Return [X, Y] of the center of cell containing provided text 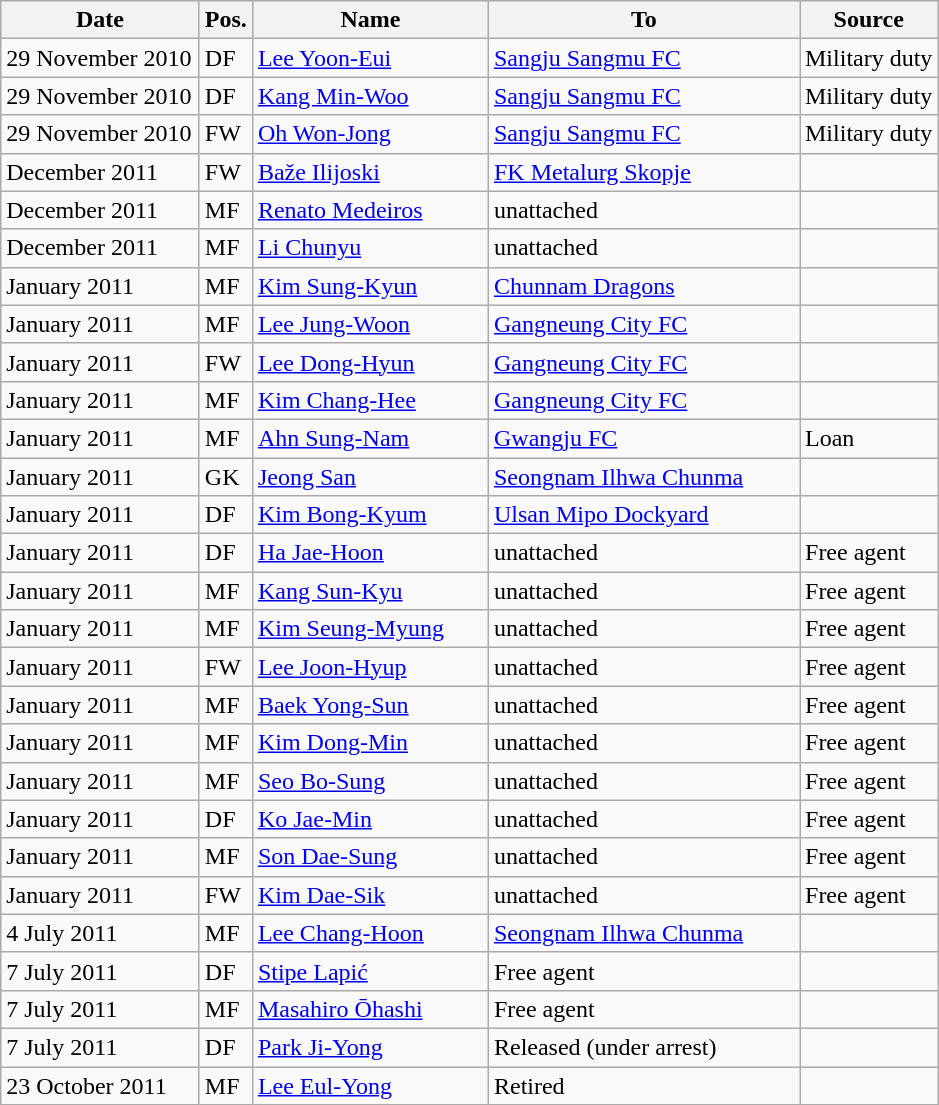
Jeong San [370, 477]
Kim Bong-Kyum [370, 515]
Ha Jae-Hoon [370, 553]
Gwangju FC [644, 438]
Seo Bo-Sung [370, 781]
Kim Dae-Sik [370, 895]
To [644, 20]
Kim Chang-Hee [370, 400]
Son Dae-Sung [370, 857]
Kim Seung-Myung [370, 629]
Park Ji-Yong [370, 1047]
Loan [869, 438]
Masahiro Ōhashi [370, 1009]
Pos. [226, 20]
Lee Dong-Hyun [370, 362]
Baek Yong-Sun [370, 705]
Lee Jung-Woon [370, 324]
Kim Sung-Kyun [370, 286]
Oh Won-Jong [370, 134]
Lee Eul-Yong [370, 1085]
Source [869, 20]
Lee Yoon-Eui [370, 58]
Lee Joon-Hyup [370, 667]
Renato Medeiros [370, 210]
Baže Ilijoski [370, 172]
Ulsan Mipo Dockyard [644, 515]
Kang Min-Woo [370, 96]
Kang Sun-Kyu [370, 591]
Released (under arrest) [644, 1047]
Kim Dong-Min [370, 743]
FK Metalurg Skopje [644, 172]
GK [226, 477]
4 July 2011 [100, 933]
Retired [644, 1085]
Li Chunyu [370, 248]
Lee Chang-Hoon [370, 933]
Ahn Sung-Nam [370, 438]
Name [370, 20]
Date [100, 20]
Ko Jae-Min [370, 819]
Stipe Lapić [370, 971]
Chunnam Dragons [644, 286]
23 October 2011 [100, 1085]
